Identify which cell holds the provided text, then report its [x, y] central coordinate. 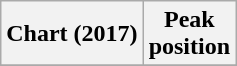
Peakposition [189, 34]
Chart (2017) [72, 34]
